Scan for the cell matching the given text and deliver its (x, y) coordinate at center. 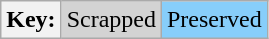
Key: (31, 20)
Preserved (214, 20)
Scrapped (111, 20)
